Locate the cell with the specified text and output its [X, Y] center coordinate. 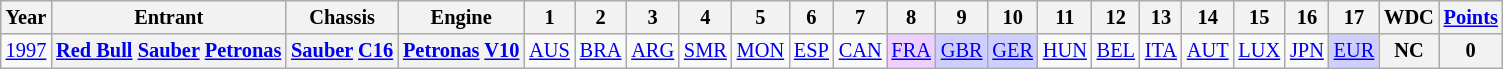
15 [1259, 17]
Petronas V10 [461, 51]
7 [860, 17]
Red Bull Sauber Petronas [168, 51]
4 [706, 17]
1 [549, 17]
8 [912, 17]
16 [1307, 17]
GBR [962, 51]
17 [1354, 17]
SMR [706, 51]
AUS [549, 51]
10 [1012, 17]
ESP [812, 51]
Points [1471, 17]
GER [1012, 51]
6 [812, 17]
ARG [652, 51]
11 [1065, 17]
9 [962, 17]
MON [760, 51]
5 [760, 17]
Engine [461, 17]
Chassis [342, 17]
HUN [1065, 51]
NC [1409, 51]
BEL [1116, 51]
EUR [1354, 51]
WDC [1409, 17]
CAN [860, 51]
FRA [912, 51]
BRA [601, 51]
LUX [1259, 51]
1997 [26, 51]
ITA [1161, 51]
0 [1471, 51]
Entrant [168, 17]
12 [1116, 17]
2 [601, 17]
JPN [1307, 51]
Sauber C16 [342, 51]
Year [26, 17]
AUT [1208, 51]
14 [1208, 17]
13 [1161, 17]
3 [652, 17]
